Output the (x, y) coordinate of the center of the cell containing the given text.  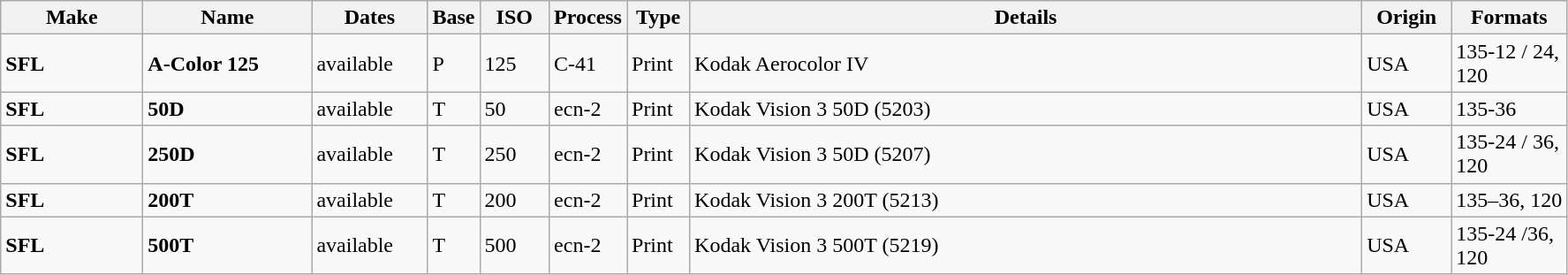
Kodak Vision 3 500T (5219) (1026, 246)
500 (514, 246)
50 (514, 109)
250D (228, 154)
250 (514, 154)
ISO (514, 18)
Make (72, 18)
Type (659, 18)
Origin (1406, 18)
A-Color 125 (228, 64)
135-12 / 24, 120 (1509, 64)
Kodak Vision 3 50D (5207) (1026, 154)
C-41 (588, 64)
200T (228, 200)
135-36 (1509, 109)
Process (588, 18)
500T (228, 246)
135-24 /36, 120 (1509, 246)
Kodak Vision 3 200T (5213) (1026, 200)
Details (1026, 18)
Kodak Aerocolor IV (1026, 64)
125 (514, 64)
135–36, 120 (1509, 200)
200 (514, 200)
Base (454, 18)
135-24 / 36, 120 (1509, 154)
50D (228, 109)
Kodak Vision 3 50D (5203) (1026, 109)
Dates (369, 18)
Name (228, 18)
P (454, 64)
Formats (1509, 18)
